Detect which cell encompasses the target text, then output its [x, y] center coordinate. 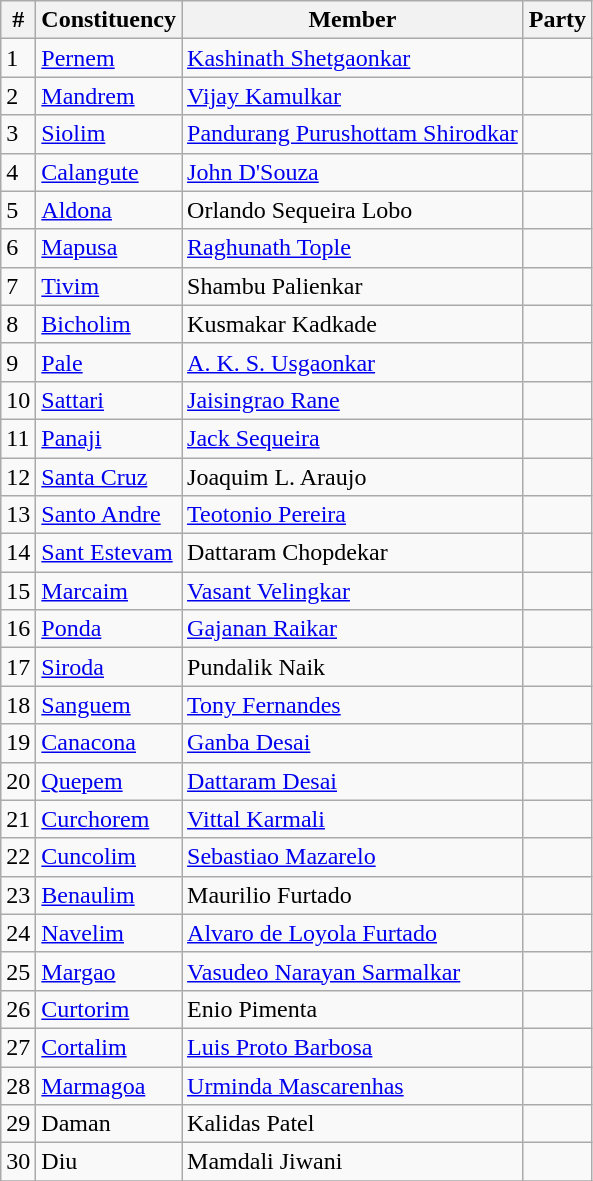
Raghunath Tople [353, 248]
28 [18, 1085]
Enio Pimenta [353, 1009]
Pandurang Purushottam Shirodkar [353, 134]
Curtorim [109, 1009]
A. K. S. Usgaonkar [353, 362]
19 [18, 743]
Cortalim [109, 1047]
Curchorem [109, 819]
Navelim [109, 933]
Santa Cruz [109, 477]
9 [18, 362]
5 [18, 210]
Joaquim L. Araujo [353, 477]
Diu [109, 1162]
21 [18, 819]
Santo Andre [109, 515]
17 [18, 667]
Vittal Karmali [353, 819]
Urminda Mascarenhas [353, 1085]
Vasant Velingkar [353, 591]
14 [18, 553]
26 [18, 1009]
4 [18, 172]
Orlando Sequeira Lobo [353, 210]
Aldona [109, 210]
Jack Sequeira [353, 438]
Panaji [109, 438]
Vijay Kamulkar [353, 96]
Kalidas Patel [353, 1124]
29 [18, 1124]
Quepem [109, 781]
Alvaro de Loyola Furtado [353, 933]
7 [18, 286]
Sebastiao Mazarelo [353, 857]
2 [18, 96]
Marmagoa [109, 1085]
# [18, 20]
Bicholim [109, 324]
10 [18, 400]
Ganba Desai [353, 743]
18 [18, 705]
Jaisingrao Rane [353, 400]
Shambu Palienkar [353, 286]
6 [18, 248]
Member [353, 20]
Sanguem [109, 705]
Canacona [109, 743]
Siroda [109, 667]
Pundalik Naik [353, 667]
Kashinath Shetgaonkar [353, 58]
22 [18, 857]
Party [557, 20]
25 [18, 971]
Tony Fernandes [353, 705]
Margao [109, 971]
Pernem [109, 58]
27 [18, 1047]
Gajanan Raikar [353, 629]
Ponda [109, 629]
15 [18, 591]
Vasudeo Narayan Sarmalkar [353, 971]
12 [18, 477]
Mandrem [109, 96]
Dattaram Chopdekar [353, 553]
Marcaim [109, 591]
Pale [109, 362]
24 [18, 933]
Kusmakar Kadkade [353, 324]
Calangute [109, 172]
23 [18, 895]
16 [18, 629]
Sant Estevam [109, 553]
3 [18, 134]
Luis Proto Barbosa [353, 1047]
Daman [109, 1124]
Siolim [109, 134]
Tivim [109, 286]
Teotonio Pereira [353, 515]
Cuncolim [109, 857]
Mamdali Jiwani [353, 1162]
Constituency [109, 20]
20 [18, 781]
1 [18, 58]
8 [18, 324]
30 [18, 1162]
13 [18, 515]
Sattari [109, 400]
John D'Souza [353, 172]
Maurilio Furtado [353, 895]
Mapusa [109, 248]
Dattaram Desai [353, 781]
11 [18, 438]
Benaulim [109, 895]
